Search for the cell housing the specified text and yield its (X, Y) center coordinate. 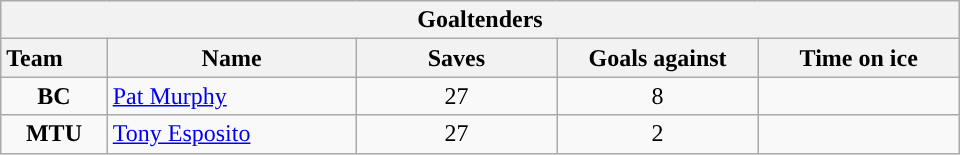
Team (54, 58)
MTU (54, 134)
BC (54, 96)
8 (658, 96)
2 (658, 134)
Goals against (658, 58)
Goaltenders (480, 20)
Pat Murphy (232, 96)
Tony Esposito (232, 134)
Name (232, 58)
Saves (456, 58)
Time on ice (858, 58)
